Search for the cell housing the specified text and yield its (X, Y) center coordinate. 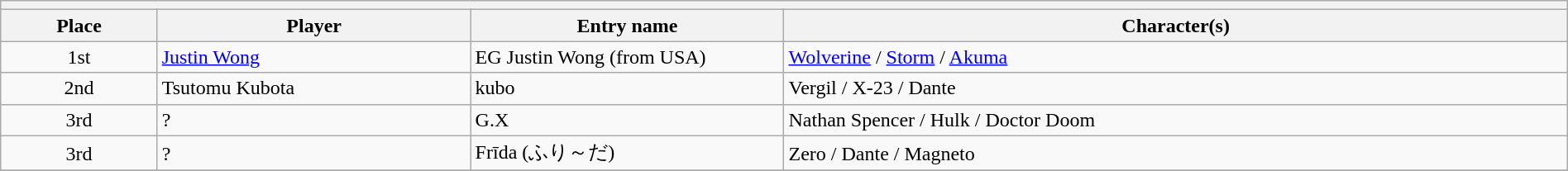
G.X (627, 120)
Frīda (ふり～だ) (627, 154)
Tsutomu Kubota (314, 88)
Wolverine / Storm / Akuma (1176, 57)
Nathan Spencer / Hulk / Doctor Doom (1176, 120)
kubo (627, 88)
Player (314, 26)
2nd (79, 88)
Zero / Dante / Magneto (1176, 154)
EG Justin Wong (from USA) (627, 57)
Place (79, 26)
Vergil / X-23 / Dante (1176, 88)
1st (79, 57)
Entry name (627, 26)
Character(s) (1176, 26)
Justin Wong (314, 57)
